Find where the given text appears and provide that cell's center as [X, Y] coordinate. 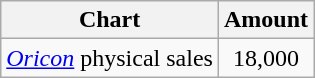
18,000 [266, 58]
Chart [110, 20]
Oricon physical sales [110, 58]
Amount [266, 20]
